Return (x, y) of the center of cell containing provided text 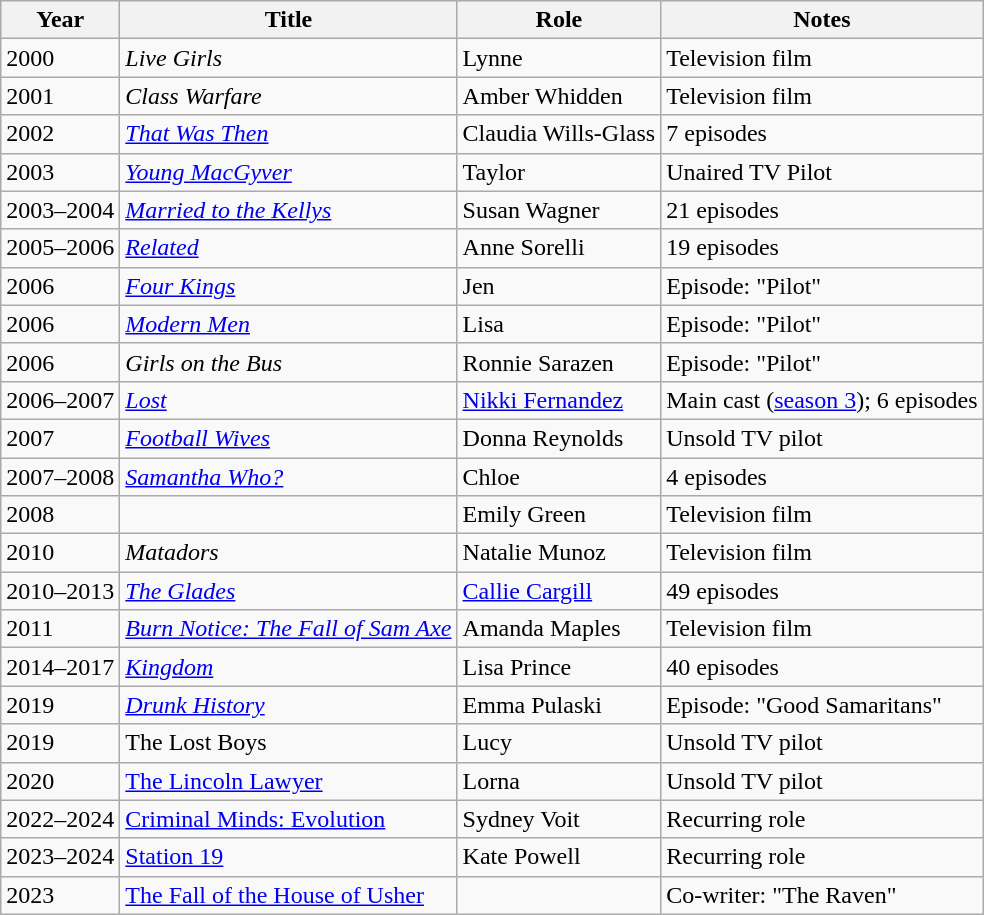
2006–2007 (60, 400)
The Glades (288, 591)
2010–2013 (60, 591)
40 episodes (822, 667)
19 episodes (822, 248)
2023–2024 (60, 857)
Claudia Wills-Glass (559, 134)
2023 (60, 895)
Drunk History (288, 705)
Main cast (season 3); 6 episodes (822, 400)
Ronnie Sarazen (559, 362)
Lost (288, 400)
2005–2006 (60, 248)
2001 (60, 96)
7 episodes (822, 134)
Burn Notice: The Fall of Sam Axe (288, 629)
The Fall of the House of Usher (288, 895)
Amber Whidden (559, 96)
Lorna (559, 781)
That Was Then (288, 134)
Title (288, 20)
Four Kings (288, 286)
Football Wives (288, 438)
Donna Reynolds (559, 438)
The Lincoln Lawyer (288, 781)
Taylor (559, 172)
Sydney Voit (559, 819)
2011 (60, 629)
21 episodes (822, 210)
Station 19 (288, 857)
2020 (60, 781)
2002 (60, 134)
2014–2017 (60, 667)
Girls on the Bus (288, 362)
Lisa (559, 324)
Episode: "Good Samaritans" (822, 705)
Notes (822, 20)
Matadors (288, 553)
Lynne (559, 58)
2010 (60, 553)
Lucy (559, 743)
Kingdom (288, 667)
Criminal Minds: Evolution (288, 819)
Amanda Maples (559, 629)
Natalie Munoz (559, 553)
2003 (60, 172)
Role (559, 20)
Jen (559, 286)
2000 (60, 58)
49 episodes (822, 591)
2003–2004 (60, 210)
Chloe (559, 477)
Modern Men (288, 324)
Lisa Prince (559, 667)
Married to the Kellys (288, 210)
Co-writer: "The Raven" (822, 895)
Emily Green (559, 515)
Unaired TV Pilot (822, 172)
Young MacGyver (288, 172)
2022–2024 (60, 819)
Anne Sorelli (559, 248)
Year (60, 20)
The Lost Boys (288, 743)
Live Girls (288, 58)
Susan Wagner (559, 210)
2007 (60, 438)
2007–2008 (60, 477)
Nikki Fernandez (559, 400)
Callie Cargill (559, 591)
Emma Pulaski (559, 705)
Samantha Who? (288, 477)
2008 (60, 515)
Related (288, 248)
4 episodes (822, 477)
Class Warfare (288, 96)
Kate Powell (559, 857)
